Return the (x, y) coordinate for the center point of the cell that contains the specified text.  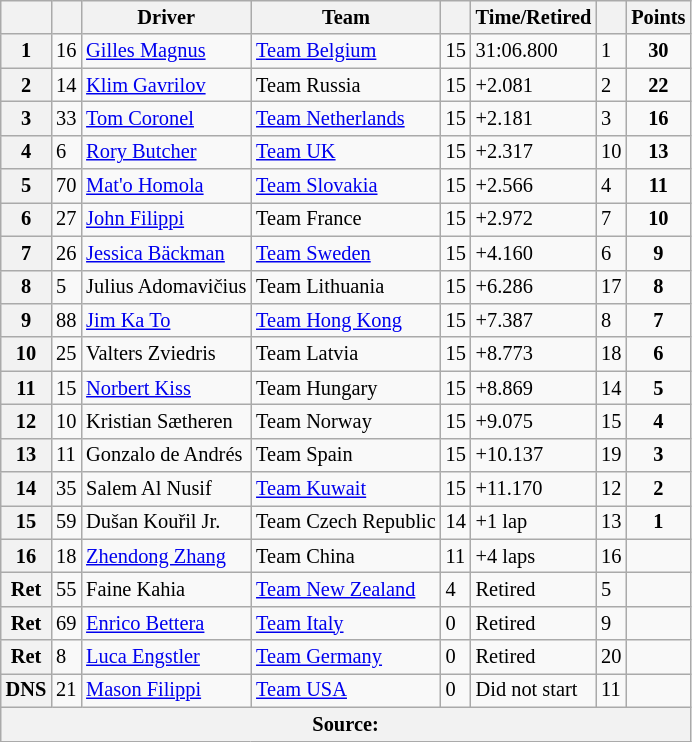
+2.317 (534, 152)
Source: (346, 724)
35 (66, 489)
Mat'o Homola (166, 186)
Team Italy (346, 623)
Team Latvia (346, 354)
Driver (166, 17)
Team Norway (346, 421)
+4 laps (534, 556)
Klim Gavrilov (166, 85)
Did not start (534, 690)
21 (66, 690)
Team Hong Kong (346, 320)
Jessica Bäckman (166, 253)
+8.869 (534, 388)
Gonzalo de Andrés (166, 455)
+7.387 (534, 320)
DNS (26, 690)
27 (66, 219)
30 (658, 51)
Time/Retired (534, 17)
33 (66, 118)
+8.773 (534, 354)
19 (611, 455)
Team Spain (346, 455)
Enrico Bettera (166, 623)
25 (66, 354)
17 (611, 287)
Tom Coronel (166, 118)
Zhendong Zhang (166, 556)
Team Sweden (346, 253)
+9.075 (534, 421)
Team Kuwait (346, 489)
Julius Adomavičius (166, 287)
Jim Ka To (166, 320)
Team Belgium (346, 51)
26 (66, 253)
+2.181 (534, 118)
Team Germany (346, 657)
31:06.800 (534, 51)
Team Lithuania (346, 287)
Team China (346, 556)
+10.137 (534, 455)
Salem Al Nusif (166, 489)
22 (658, 85)
Rory Butcher (166, 152)
Gilles Magnus (166, 51)
Norbert Kiss (166, 388)
+11.170 (534, 489)
Mason Filippi (166, 690)
+6.286 (534, 287)
Team Netherlands (346, 118)
+2.081 (534, 85)
Valters Zviedris (166, 354)
69 (66, 623)
Faine Kahia (166, 589)
Team USA (346, 690)
Dušan Kouřil Jr. (166, 522)
Team New Zealand (346, 589)
Team Hungary (346, 388)
88 (66, 320)
Points (658, 17)
20 (611, 657)
+4.160 (534, 253)
Team (346, 17)
Luca Engstler (166, 657)
70 (66, 186)
59 (66, 522)
+2.566 (534, 186)
Team UK (346, 152)
+1 lap (534, 522)
John Filippi (166, 219)
Team Russia (346, 85)
+2.972 (534, 219)
Team Czech Republic (346, 522)
55 (66, 589)
Team France (346, 219)
Team Slovakia (346, 186)
Kristian Sætheren (166, 421)
